Extract the (X, Y) coordinate from the center of the cell holding the provided text.  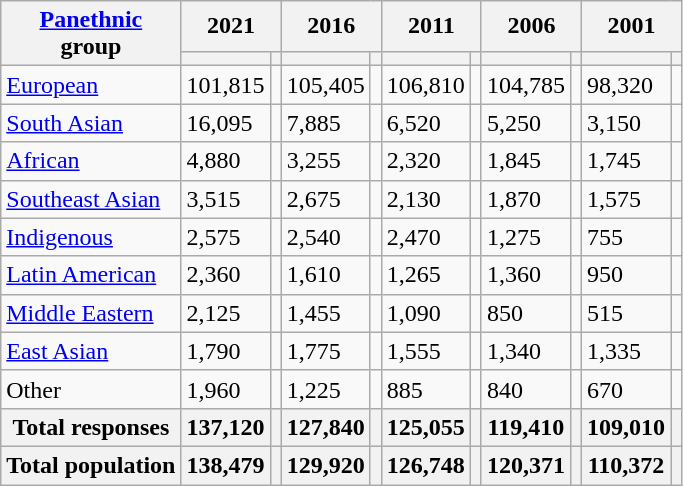
120,371 (526, 465)
African (91, 161)
Panethnicgroup (91, 34)
1,575 (626, 199)
Total responses (91, 427)
1,265 (426, 275)
2011 (431, 26)
106,810 (426, 85)
515 (626, 313)
129,920 (326, 465)
3,150 (626, 123)
1,870 (526, 199)
East Asian (91, 351)
2,130 (426, 199)
105,405 (326, 85)
2,575 (226, 237)
125,055 (426, 427)
138,479 (226, 465)
3,255 (326, 161)
2,540 (326, 237)
1,790 (226, 351)
1,775 (326, 351)
2,125 (226, 313)
Total population (91, 465)
1,745 (626, 161)
2016 (331, 26)
1,610 (326, 275)
South Asian (91, 123)
840 (526, 389)
104,785 (526, 85)
6,520 (426, 123)
1,340 (526, 351)
1,090 (426, 313)
2001 (632, 26)
2021 (231, 26)
1,555 (426, 351)
4,880 (226, 161)
16,095 (226, 123)
137,120 (226, 427)
2,360 (226, 275)
1,225 (326, 389)
2,470 (426, 237)
126,748 (426, 465)
5,250 (526, 123)
1,455 (326, 313)
Southeast Asian (91, 199)
Latin American (91, 275)
670 (626, 389)
2,675 (326, 199)
3,515 (226, 199)
850 (526, 313)
127,840 (326, 427)
1,360 (526, 275)
109,010 (626, 427)
Other (91, 389)
98,320 (626, 85)
119,410 (526, 427)
1,275 (526, 237)
1,845 (526, 161)
1,335 (626, 351)
European (91, 85)
755 (626, 237)
2,320 (426, 161)
1,960 (226, 389)
950 (626, 275)
Indigenous (91, 237)
110,372 (626, 465)
7,885 (326, 123)
2006 (531, 26)
101,815 (226, 85)
885 (426, 389)
Middle Eastern (91, 313)
